Return the [x, y] coordinate for the center point of the cell that contains the specified text.  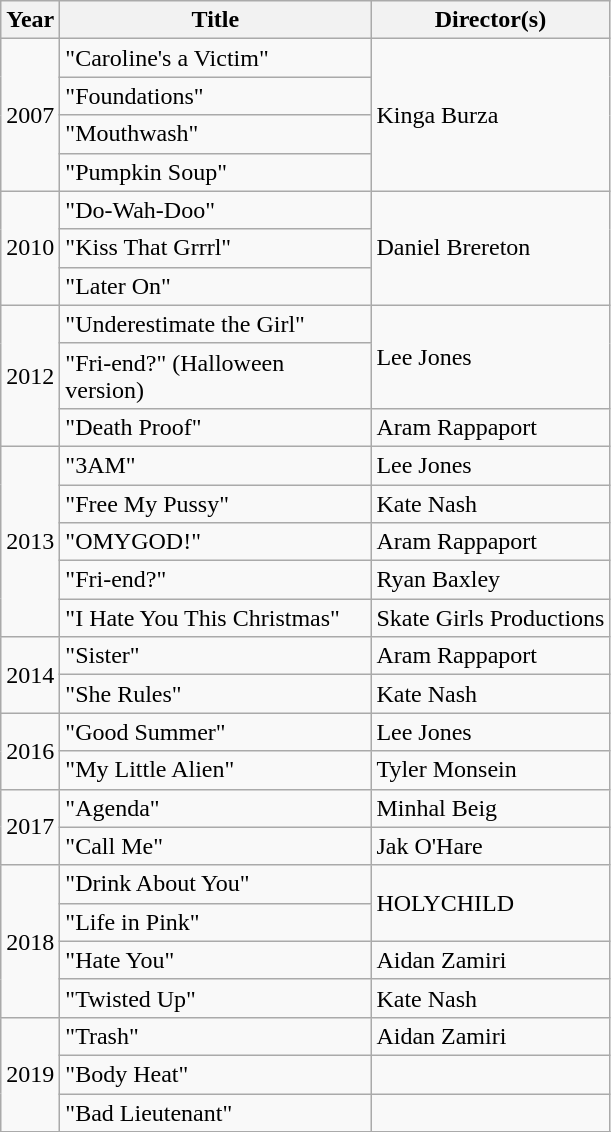
"Pumpkin Soup" [216, 172]
2018 [30, 941]
"Underestimate the Girl" [216, 324]
"Fri-end?" (Halloween version) [216, 376]
"Twisted Up" [216, 998]
"Life in Pink" [216, 922]
2007 [30, 115]
"She Rules" [216, 694]
"Good Summer" [216, 732]
"My Little Alien" [216, 770]
"Later On" [216, 286]
2019 [30, 1074]
Minhal Beig [490, 808]
2012 [30, 376]
"Hate You" [216, 960]
HOLYCHILD [490, 903]
2016 [30, 751]
"Fri-end?" [216, 580]
Tyler Monsein [490, 770]
"Sister" [216, 656]
2014 [30, 675]
"Kiss That Grrrl" [216, 248]
2017 [30, 827]
"Free My Pussy" [216, 503]
"Foundations" [216, 96]
"Agenda" [216, 808]
Kinga Burza [490, 115]
Title [216, 20]
"Body Heat" [216, 1074]
"Death Proof" [216, 427]
"Trash" [216, 1036]
Daniel Brereton [490, 248]
"Call Me" [216, 846]
"3AM" [216, 465]
"Drink About You" [216, 884]
2013 [30, 541]
"OMYGOD!" [216, 542]
"I Hate You This Christmas" [216, 618]
Director(s) [490, 20]
Ryan Baxley [490, 580]
Year [30, 20]
"Mouthwash" [216, 134]
"Bad Lieutenant" [216, 1113]
"Do-Wah-Doo" [216, 210]
2010 [30, 248]
Jak O'Hare [490, 846]
Skate Girls Productions [490, 618]
"Caroline's a Victim" [216, 58]
